From the cell containing the given text, extract its center point as (x, y) coordinate. 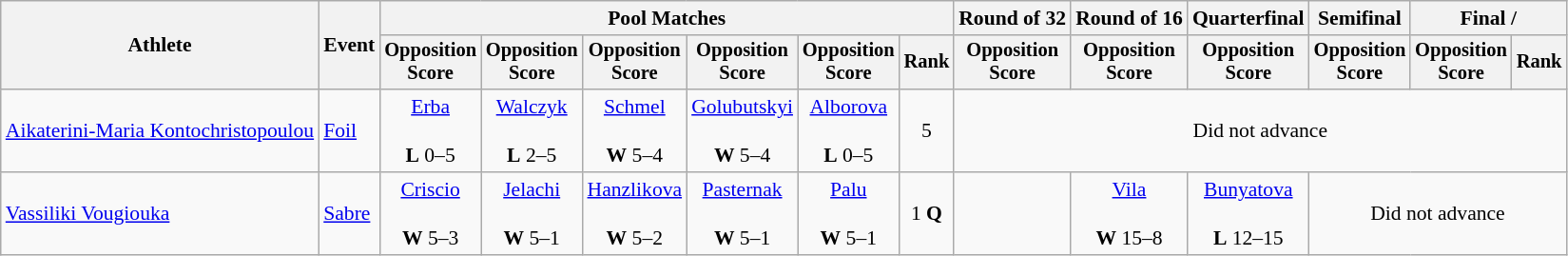
Aikaterini-Maria Kontochristopoulou (160, 131)
Vassiliki Vougiouka (160, 213)
1 Q (927, 213)
JelachiW 5–1 (532, 213)
5 (927, 131)
GolubutskyiW 5–4 (742, 131)
VilaW 15–8 (1130, 213)
Quarterfinal (1249, 18)
BunyatovaL 12–15 (1249, 213)
CriscioW 5–3 (430, 213)
Event (349, 46)
Round of 16 (1130, 18)
Round of 32 (1012, 18)
ErbaL 0–5 (430, 131)
HanzlikovaW 5–2 (634, 213)
Final / (1488, 18)
Sabre (349, 213)
SchmelW 5–4 (634, 131)
PaluW 5–1 (848, 213)
Athlete (160, 46)
Semifinal (1360, 18)
PasternakW 5–1 (742, 213)
WalczykL 2–5 (532, 131)
Foil (349, 131)
AlborovaL 0–5 (848, 131)
Pool Matches (667, 18)
